From the cell containing the given text, extract its center point as [X, Y] coordinate. 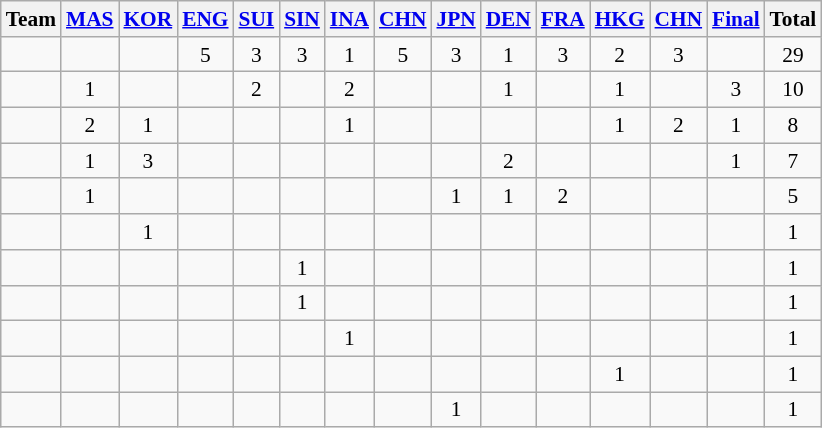
MAS [90, 19]
HKG [620, 19]
7 [794, 161]
JPN [456, 19]
8 [794, 126]
10 [794, 90]
KOR [148, 19]
SUI [257, 19]
Final [736, 19]
Total [794, 19]
INA [350, 19]
SIN [302, 19]
Team [31, 19]
29 [794, 55]
FRA [563, 19]
ENG [205, 19]
DEN [508, 19]
